Provide the (x, y) coordinate of the cell's center where the given text is located.  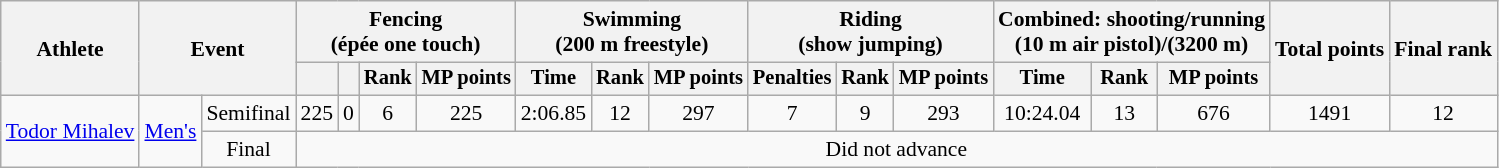
7 (792, 114)
Semifinal (248, 114)
Final rank (1443, 48)
Swimming(200 m freestyle) (632, 32)
10:24.04 (1042, 114)
Fencing(épée one touch) (406, 32)
297 (698, 114)
6 (388, 114)
0 (348, 114)
Event (217, 48)
Men's (170, 132)
676 (1214, 114)
13 (1124, 114)
Todor Mihalev (70, 132)
Total points (1330, 48)
Penalties (792, 79)
293 (944, 114)
Combined: shooting/running(10 m air pistol)/(3200 m) (1132, 32)
Final (248, 150)
9 (865, 114)
Riding(show jumping) (870, 32)
2:06.85 (554, 114)
Athlete (70, 48)
Did not advance (897, 150)
1491 (1330, 114)
